Provide the (x, y) coordinate of the cell's center where the given text is located.  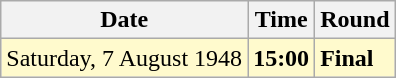
15:00 (282, 58)
Date (124, 20)
Saturday, 7 August 1948 (124, 58)
Final (355, 58)
Round (355, 20)
Time (282, 20)
